Identify which cell holds the provided text, then report its (x, y) central coordinate. 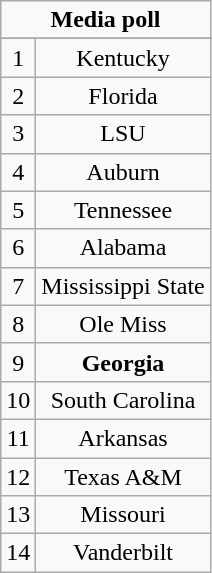
Ole Miss (123, 324)
Alabama (123, 248)
11 (18, 438)
Vanderbilt (123, 553)
Missouri (123, 515)
Media poll (106, 20)
14 (18, 553)
Mississippi State (123, 286)
5 (18, 210)
Georgia (123, 362)
Kentucky (123, 58)
1 (18, 58)
6 (18, 248)
9 (18, 362)
2 (18, 96)
LSU (123, 134)
Texas A&M (123, 477)
4 (18, 172)
10 (18, 400)
3 (18, 134)
South Carolina (123, 400)
Tennessee (123, 210)
Auburn (123, 172)
8 (18, 324)
7 (18, 286)
Florida (123, 96)
12 (18, 477)
13 (18, 515)
Arkansas (123, 438)
